Find where the given text appears and provide that cell's center as (x, y) coordinate. 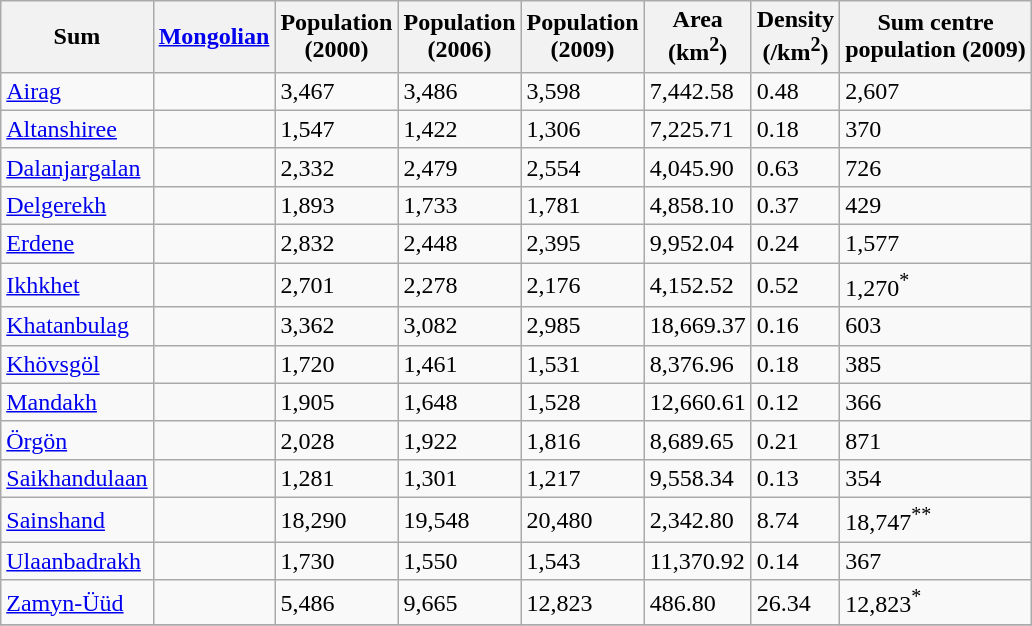
2,554 (582, 167)
4,858.10 (698, 205)
3,082 (460, 326)
Sum centrepopulation (2009) (936, 37)
12,660.61 (698, 402)
Zamyn-Üüd (77, 602)
1,730 (336, 561)
9,558.34 (698, 478)
19,548 (460, 520)
Density(/km2) (795, 37)
385 (936, 364)
Mandakh (77, 402)
1,922 (460, 440)
12,823 (582, 602)
1,422 (460, 129)
1,543 (582, 561)
1,270* (936, 286)
354 (936, 478)
370 (936, 129)
0.13 (795, 478)
0.24 (795, 244)
12,823* (936, 602)
7,225.71 (698, 129)
1,531 (582, 364)
3,362 (336, 326)
2,278 (460, 286)
0.52 (795, 286)
7,442.58 (698, 91)
1,217 (582, 478)
1,301 (460, 478)
3,486 (460, 91)
366 (936, 402)
Altanshiree (77, 129)
0.21 (795, 440)
1,306 (582, 129)
1,528 (582, 402)
1,281 (336, 478)
0.63 (795, 167)
1,893 (336, 205)
Delgerekh (77, 205)
Population(2006) (460, 37)
Sainshand (77, 520)
Saikhandulaan (77, 478)
3,467 (336, 91)
1,461 (460, 364)
2,701 (336, 286)
Sum (77, 37)
486.80 (698, 602)
Population(2000) (336, 37)
5,486 (336, 602)
4,045.90 (698, 167)
Area(km2) (698, 37)
1,547 (336, 129)
Airag (77, 91)
2,985 (582, 326)
Mongolian (214, 37)
26.34 (795, 602)
0.16 (795, 326)
871 (936, 440)
18,290 (336, 520)
2,479 (460, 167)
9,665 (460, 602)
1,816 (582, 440)
429 (936, 205)
2,332 (336, 167)
0.48 (795, 91)
8,376.96 (698, 364)
Ikhkhet (77, 286)
2,342.80 (698, 520)
2,395 (582, 244)
20,480 (582, 520)
2,176 (582, 286)
Population(2009) (582, 37)
Örgön (77, 440)
8.74 (795, 520)
1,905 (336, 402)
0.37 (795, 205)
1,648 (460, 402)
0.14 (795, 561)
1,720 (336, 364)
Khatanbulag (77, 326)
18,669.37 (698, 326)
2,832 (336, 244)
Ulaanbadrakh (77, 561)
1,550 (460, 561)
4,152.52 (698, 286)
2,607 (936, 91)
2,448 (460, 244)
1,781 (582, 205)
603 (936, 326)
726 (936, 167)
18,747** (936, 520)
1,733 (460, 205)
8,689.65 (698, 440)
Dalanjargalan (77, 167)
367 (936, 561)
Khövsgöl (77, 364)
11,370.92 (698, 561)
Erdene (77, 244)
3,598 (582, 91)
1,577 (936, 244)
9,952.04 (698, 244)
0.12 (795, 402)
2,028 (336, 440)
